Pinpoint the cell where the given text exists, returning its (X, Y) midpoint coordinate. 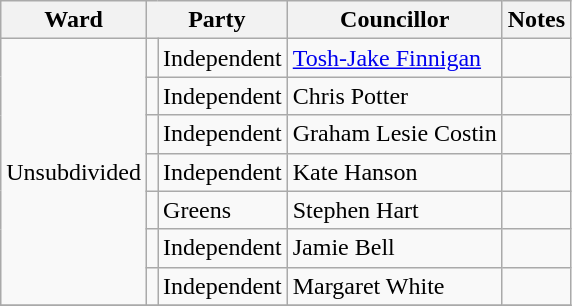
Stephen Hart (394, 210)
Tosh-Jake Finnigan (394, 58)
Ward (74, 20)
Jamie Bell (394, 248)
Unsubdivided (74, 172)
Graham Lesie Costin (394, 134)
Notes (536, 20)
Kate Hanson (394, 172)
Councillor (394, 20)
Greens (223, 210)
Margaret White (394, 286)
Party (216, 20)
Chris Potter (394, 96)
